Capture the cell that displays the provided text and extract its [X, Y] central coordinate. 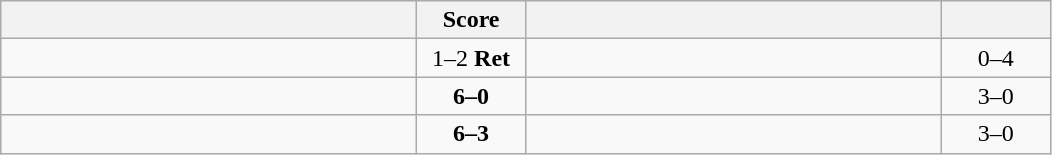
6–0 [472, 96]
6–3 [472, 134]
1–2 Ret [472, 58]
0–4 [996, 58]
Score [472, 20]
